Detect which cell encompasses the target text, then output its [x, y] center coordinate. 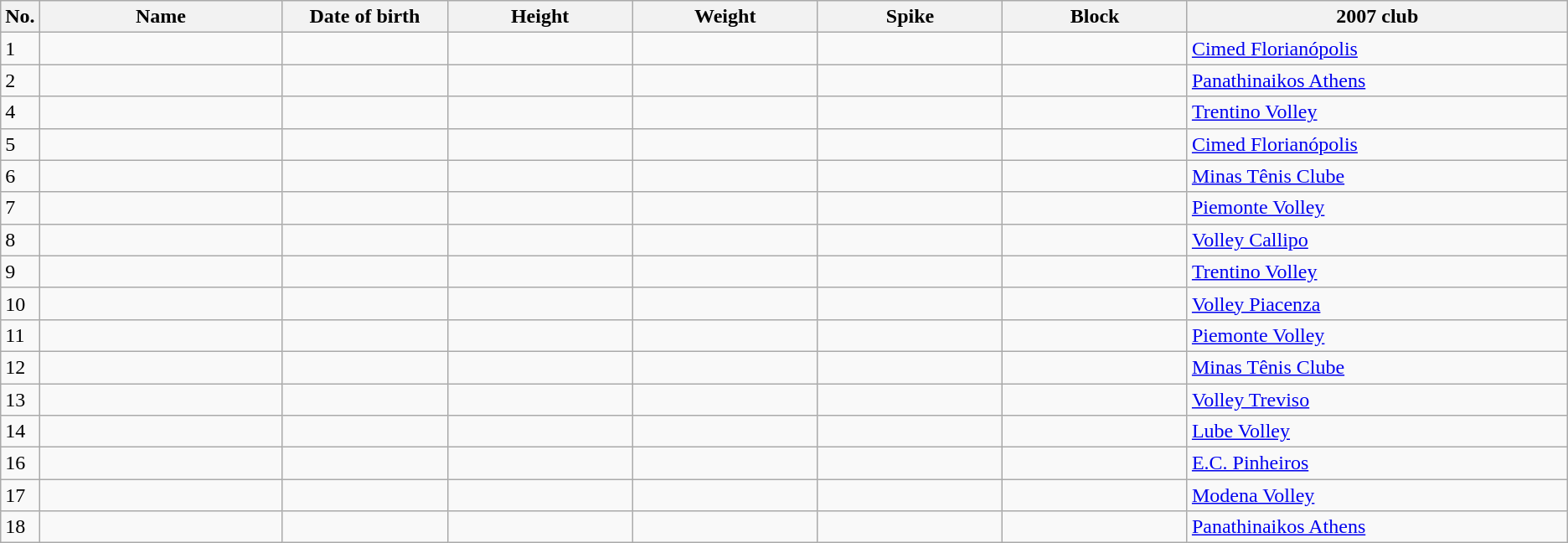
2 [20, 80]
No. [20, 17]
Volley Treviso [1377, 400]
Lube Volley [1377, 432]
8 [20, 240]
18 [20, 527]
Block [1096, 17]
Volley Piacenza [1377, 303]
10 [20, 303]
7 [20, 208]
2007 club [1377, 17]
E.C. Pinheiros [1377, 463]
9 [20, 271]
Volley Callipo [1377, 240]
16 [20, 463]
12 [20, 367]
Height [539, 17]
11 [20, 335]
5 [20, 144]
14 [20, 432]
Name [161, 17]
Weight [725, 17]
17 [20, 495]
4 [20, 112]
Modena Volley [1377, 495]
Date of birth [365, 17]
13 [20, 400]
Spike [910, 17]
1 [20, 49]
6 [20, 176]
